Determine the (x, y) coordinate at the center of the cell enclosing the given text.  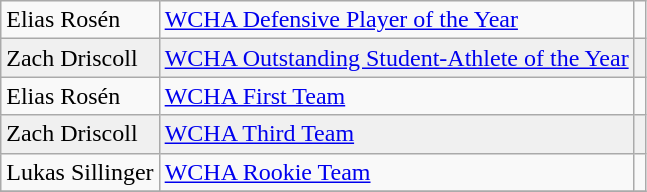
WCHA First Team (396, 96)
WCHA Defensive Player of the Year (396, 20)
WCHA Rookie Team (396, 172)
WCHA Outstanding Student-Athlete of the Year (396, 58)
WCHA Third Team (396, 134)
Lukas Sillinger (80, 172)
